Return [X, Y] of the center of cell containing provided text 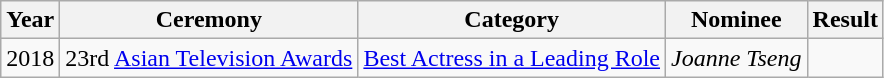
23rd Asian Television Awards [209, 58]
2018 [30, 58]
Nominee [737, 20]
Result [845, 20]
Joanne Tseng [737, 58]
Best Actress in a Leading Role [512, 58]
Year [30, 20]
Category [512, 20]
Ceremony [209, 20]
